Return (x, y) of the center of cell containing provided text 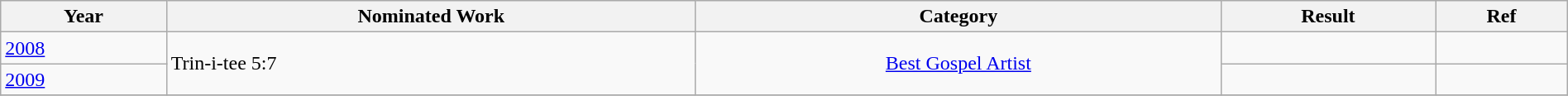
2008 (84, 48)
Nominated Work (431, 17)
Result (1328, 17)
Ref (1502, 17)
Best Gospel Artist (958, 64)
Year (84, 17)
2009 (84, 79)
Category (958, 17)
Trin-i-tee 5:7 (431, 64)
